Output the [x, y] coordinate of the center of the cell containing the given text.  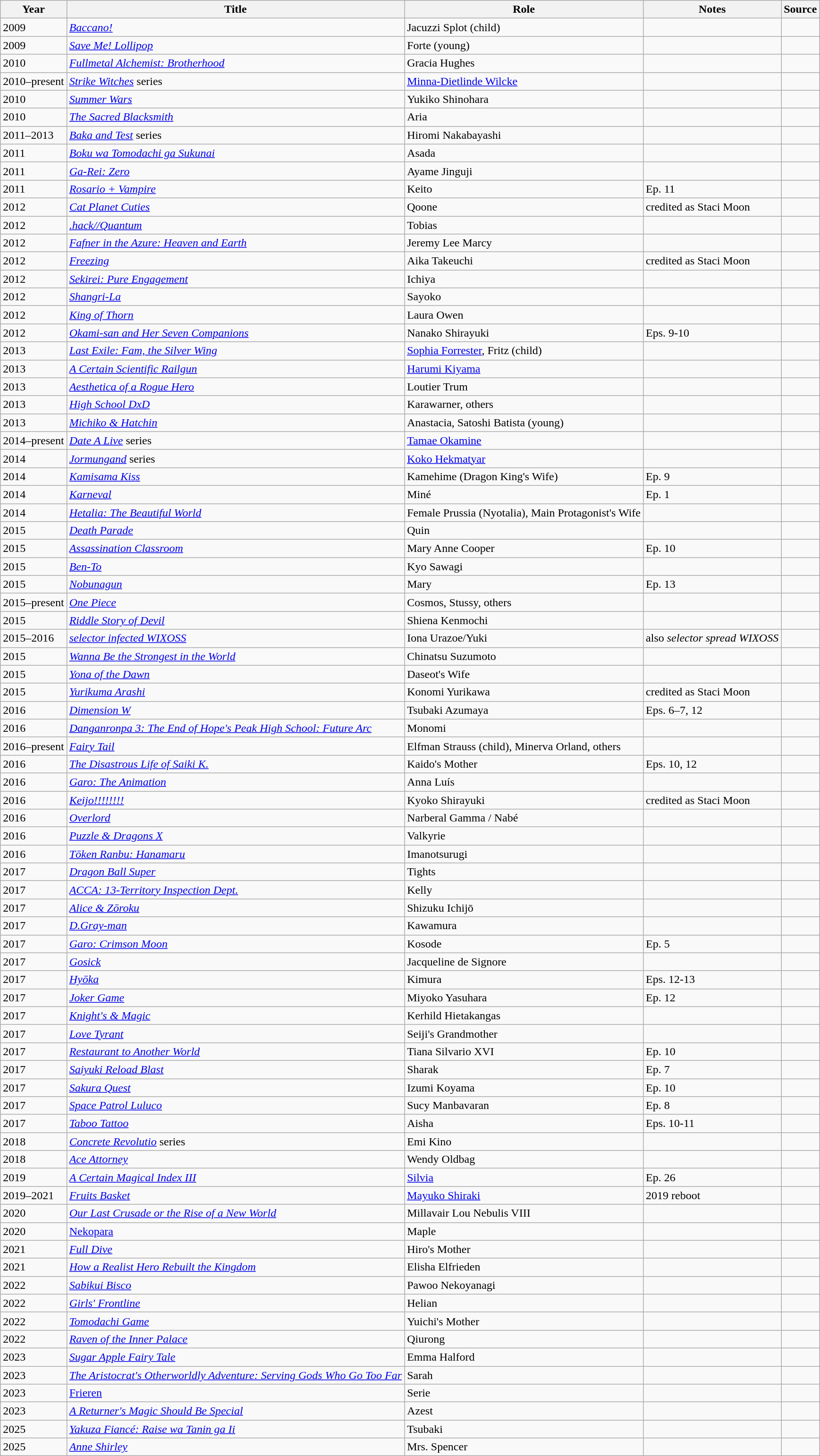
Ep. 12 [712, 998]
Hyōka [236, 980]
Last Exile: Fam, the Silver Wing [236, 351]
Wanna Be the Strongest in the World [236, 656]
2011–2013 [34, 135]
Female Prussia (Nyotalia), Main Protagonist's Wife [524, 512]
Ep. 9 [712, 476]
Ep. 11 [712, 189]
Save Me! Lollipop [236, 45]
Tobias [524, 225]
Tsubaki [524, 1429]
2015–present [34, 602]
Konomi Yurikawa [524, 692]
A Certain Magical Index III [236, 1177]
Karneval [236, 494]
Ep. 26 [712, 1177]
Elisha Elfrieden [524, 1267]
Tsubaki Azumaya [524, 710]
Fullmetal Alchemist: Brotherhood [236, 63]
Rosario + Vampire [236, 189]
High School DxD [236, 405]
Sharak [524, 1069]
Kamisama Kiss [236, 476]
Jacqueline de Signore [524, 962]
Mrs. Spencer [524, 1447]
Eps. 10-11 [712, 1124]
Ayame Jinguji [524, 171]
Year [34, 9]
Tomodachi Game [236, 1321]
Monomi [524, 728]
Cat Planet Cuties [236, 207]
Sarah [524, 1375]
Kimura [524, 980]
Shizuku Ichijō [524, 908]
Loutier Trum [524, 387]
Ace Attorney [236, 1160]
Miyoko Yasuhara [524, 998]
Izumi Koyama [524, 1087]
Iona Urazoe/Yuki [524, 638]
Frieren [236, 1393]
Gracia Hughes [524, 63]
Shangri-La [236, 297]
Strike Witches series [236, 81]
Nobunagun [236, 584]
The Sacred Blacksmith [236, 117]
Eps. 12-13 [712, 980]
Our Last Crusade or the Rise of a New World [236, 1213]
Role [524, 9]
.hack//Quantum [236, 225]
Kaido's Mother [524, 764]
Wendy Oldbag [524, 1160]
Puzzle & Dragons X [236, 836]
Kamehime (Dragon King's Wife) [524, 476]
Miné [524, 494]
Ep. 7 [712, 1069]
Emma Halford [524, 1357]
Okami-san and Her Seven Companions [236, 333]
Sugar Apple Fairy Tale [236, 1357]
2014–present [34, 440]
2015–2016 [34, 638]
Pawoo Nekoyanagi [524, 1285]
2010–present [34, 81]
Hiro's Mother [524, 1249]
Yukiko Shinohara [524, 99]
Qiurong [524, 1339]
Riddle Story of Devil [236, 620]
Concrete Revolutio series [236, 1142]
Aisha [524, 1124]
Yuichi's Mother [524, 1321]
One Piece [236, 602]
Mayuko Shiraki [524, 1195]
Saiyuki Reload Blast [236, 1069]
Danganronpa 3: The End of Hope's Peak High School: Future Arc [236, 728]
Sakura Quest [236, 1087]
Ep. 8 [712, 1106]
Title [236, 9]
also selector spread WIXOSS [712, 638]
Hiromi Nakabayashi [524, 135]
Millavair Lou Nebulis VIII [524, 1213]
Death Parade [236, 531]
Ichiya [524, 279]
Ben-To [236, 567]
Fruits Basket [236, 1195]
How a Realist Hero Rebuilt the Kingdom [236, 1267]
Anne Shirley [236, 1447]
Kyoko Shirayuki [524, 800]
Eps. 6–7, 12 [712, 710]
Sophia Forrester, Fritz (child) [524, 351]
Boku wa Tomodachi ga Sukunai [236, 153]
Daseot's Wife [524, 674]
Aesthetica of a Rogue Hero [236, 387]
Overlord [236, 818]
Helian [524, 1303]
Tōken Ranbu: Hanamaru [236, 854]
The Disastrous Life of Saiki K. [236, 764]
Garo: The Animation [236, 782]
Assassination Classroom [236, 549]
Mary Anne Cooper [524, 549]
Garo: Crimson Moon [236, 944]
Quin [524, 531]
Baka and Test series [236, 135]
Elfman Strauss (child), Minerva Orland, others [524, 746]
Laura Owen [524, 315]
Yona of the Dawn [236, 674]
Michiko & Hatchin [236, 423]
Jormungand series [236, 458]
Full Dive [236, 1249]
Chinatsu Suzumoto [524, 656]
Eps. 9-10 [712, 333]
Kyo Sawagi [524, 567]
Keijo!!!!!!!! [236, 800]
Girls' Frontline [236, 1303]
2019 reboot [712, 1195]
Aika Takeuchi [524, 261]
Jeremy Lee Marcy [524, 243]
Sayoko [524, 297]
selector infected WIXOSS [236, 638]
Tights [524, 872]
D.Gray-man [236, 926]
Silvia [524, 1177]
Nanako Shirayuki [524, 333]
Dimension W [236, 710]
Baccano! [236, 27]
Jacuzzi Splot (child) [524, 27]
Ep. 1 [712, 494]
Kosode [524, 944]
Gosick [236, 962]
Cosmos, Stussy, others [524, 602]
Kawamura [524, 926]
Knight's & Magic [236, 1016]
Maple [524, 1231]
Narberal Gamma / Nabé [524, 818]
Emi Kino [524, 1142]
Sekirei: Pure Engagement [236, 279]
Qoone [524, 207]
Sabikui Bisco [236, 1285]
Karawarner, others [524, 405]
Date A Live series [236, 440]
A Returner's Magic Should Be Special [236, 1411]
Summer Wars [236, 99]
Mary [524, 584]
Ga-Rei: Zero [236, 171]
Anna Luís [524, 782]
Aria [524, 117]
Restaurant to Another World [236, 1051]
Azest [524, 1411]
Sucy Manbavaran [524, 1106]
Ep. 5 [712, 944]
Tiana Silvario XVI [524, 1051]
Love Tyrant [236, 1033]
Minna-Dietlinde Wilcke [524, 81]
2019 [34, 1177]
King of Thorn [236, 315]
Koko Hekmatyar [524, 458]
Keito [524, 189]
Taboo Tattoo [236, 1124]
Seiji's Grandmother [524, 1033]
Yurikuma Arashi [236, 692]
Raven of the Inner Palace [236, 1339]
Kerhild Hietakangas [524, 1016]
ACCA: 13-Territory Inspection Dept. [236, 890]
Alice & Zōroku [236, 908]
Hetalia: The Beautiful World [236, 512]
2019–2021 [34, 1195]
Shiena Kenmochi [524, 620]
Asada [524, 153]
Fafner in the Azure: Heaven and Earth [236, 243]
Nekopara [236, 1231]
Forte (young) [524, 45]
Imanotsurugi [524, 854]
A Certain Scientific Railgun [236, 369]
Fairy Tail [236, 746]
Harumi Kiyama [524, 369]
Tamae Okamine [524, 440]
Yakuza Fiancé: Raise wa Tanin ga Ii [236, 1429]
The Aristocrat's Otherworldly Adventure: Serving Gods Who Go Too Far [236, 1375]
Dragon Ball Super [236, 872]
2016–present [34, 746]
Freezing [236, 261]
Serie [524, 1393]
Space Patrol Luluco [236, 1106]
Valkyrie [524, 836]
Source [801, 9]
Notes [712, 9]
Eps. 10, 12 [712, 764]
Ep. 13 [712, 584]
Kelly [524, 890]
Joker Game [236, 998]
Anastacia, Satoshi Batista (young) [524, 423]
